Output the [x, y] coordinate of the center of the cell containing the given text.  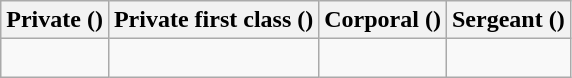
Private () [55, 20]
Corporal () [383, 20]
Sergeant () [508, 20]
Private first class () [213, 20]
